Extract the [x, y] coordinate from the center of the cell holding the provided text.  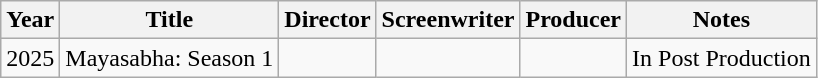
In Post Production [722, 58]
Screenwriter [448, 20]
Producer [574, 20]
2025 [30, 58]
Title [170, 20]
Mayasabha: Season 1 [170, 58]
Director [328, 20]
Year [30, 20]
Notes [722, 20]
